Return [X, Y] of the center of cell containing provided text 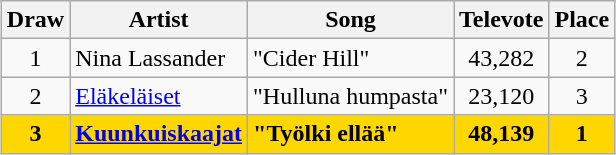
Place [582, 20]
Draw [35, 20]
Nina Lassander [159, 58]
Kuunkuiskaajat [159, 134]
Televote [502, 20]
"Työlki ellää" [351, 134]
Song [351, 20]
23,120 [502, 96]
Eläkeläiset [159, 96]
"Cider Hill" [351, 58]
48,139 [502, 134]
43,282 [502, 58]
"Hulluna humpasta" [351, 96]
Artist [159, 20]
